Provide the [X, Y] coordinate of the cell's center where the given text is located.  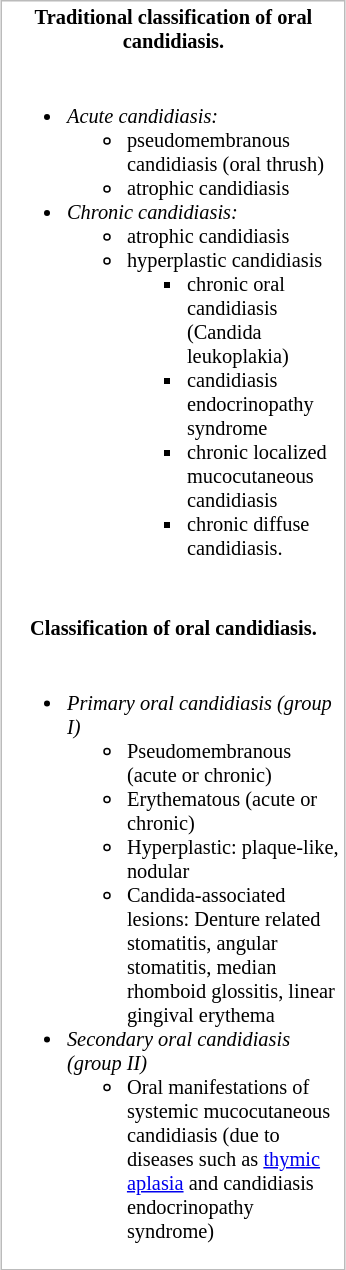
Classification of oral candidiasis. [173, 630]
Traditional classification of oral candidiasis. [173, 30]
